For the text-containing cell, return its midpoint in [x, y] coordinate format. 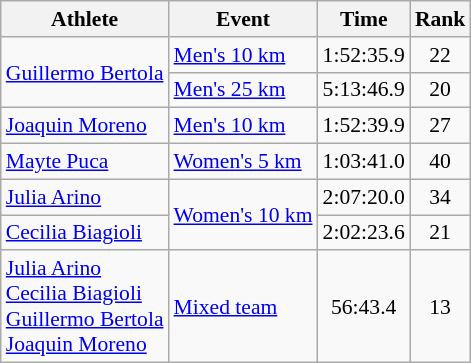
Mixed team [244, 307]
27 [440, 126]
Women's 10 km [244, 214]
Men's 25 km [244, 90]
Women's 5 km [244, 162]
Athlete [85, 19]
Time [364, 19]
56:43.4 [364, 307]
5:13:46.9 [364, 90]
20 [440, 90]
21 [440, 233]
2:02:23.6 [364, 233]
Joaquin Moreno [85, 126]
13 [440, 307]
40 [440, 162]
22 [440, 55]
Mayte Puca [85, 162]
2:07:20.0 [364, 197]
1:52:35.9 [364, 55]
1:52:39.9 [364, 126]
Event [244, 19]
Rank [440, 19]
Guillermo Bertola [85, 72]
Julia Arino [85, 197]
Julia ArinoCecilia BiagioliGuillermo BertolaJoaquin Moreno [85, 307]
34 [440, 197]
Cecilia Biagioli [85, 233]
1:03:41.0 [364, 162]
